Scan for the cell matching the given text and deliver its (X, Y) coordinate at center. 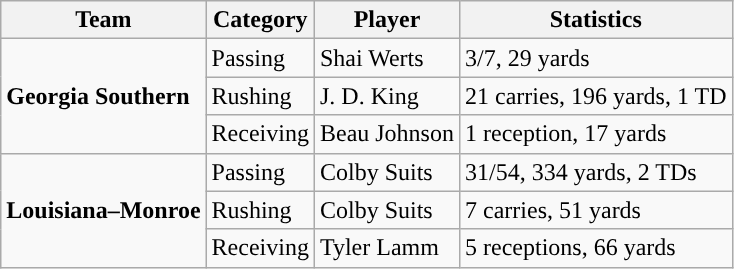
5 receptions, 66 yards (596, 248)
7 carries, 51 yards (596, 210)
Player (386, 20)
Category (260, 20)
Statistics (596, 20)
21 carries, 196 yards, 1 TD (596, 96)
Beau Johnson (386, 134)
31/54, 334 yards, 2 TDs (596, 172)
1 reception, 17 yards (596, 134)
Shai Werts (386, 58)
Louisiana–Monroe (104, 210)
3/7, 29 yards (596, 58)
J. D. King (386, 96)
Georgia Southern (104, 96)
Team (104, 20)
Tyler Lamm (386, 248)
